Provide the [X, Y] coordinate of the cell's center where the given text is located.  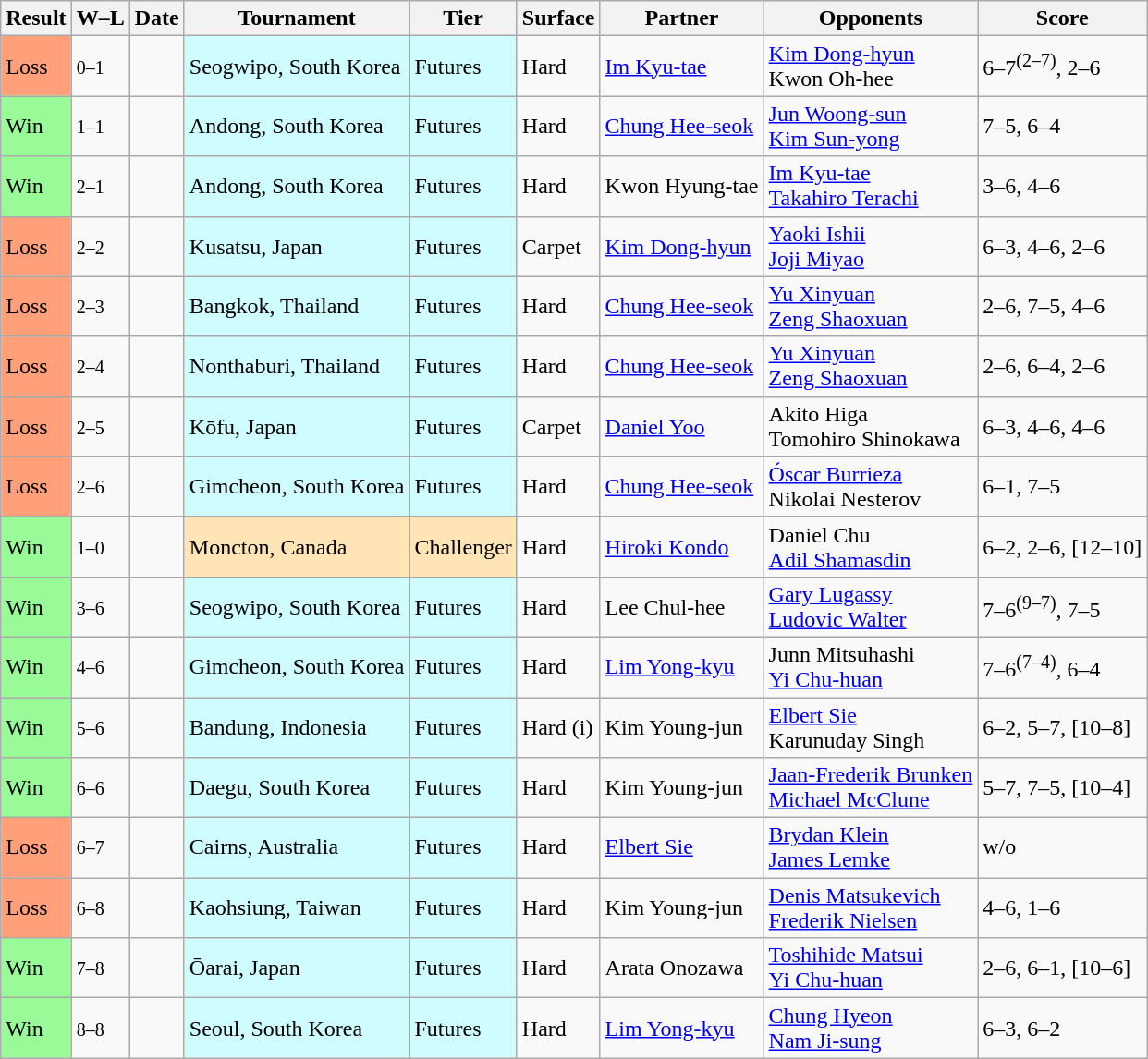
Akito Higa Tomohiro Shinokawa [871, 427]
Date [157, 18]
6–7(2–7), 2–6 [1063, 67]
7–5, 6–4 [1063, 126]
6–2, 2–6, [12–10] [1063, 547]
6–3, 4–6, 2–6 [1063, 246]
6–1, 7–5 [1063, 486]
Tournament [297, 18]
Daniel Chu Adil Shamasdin [871, 547]
5–7, 7–5, [10–4] [1063, 787]
Cairns, Australia [297, 848]
6–3, 4–6, 4–6 [1063, 427]
6–7 [100, 848]
Ōarai, Japan [297, 968]
Seoul, South Korea [297, 1028]
6–8 [100, 907]
6–2, 5–7, [10–8] [1063, 726]
Hiroki Kondo [682, 547]
2–6, 7–5, 4–6 [1063, 307]
Kusatsu, Japan [297, 246]
2–6 [100, 486]
Toshihide Matsui Yi Chu-huan [871, 968]
8–8 [100, 1028]
Hard (i) [558, 726]
Tier [463, 18]
2–2 [100, 246]
Chung Hyeon Nam Ji-sung [871, 1028]
2–5 [100, 427]
Elbert Sie Karunuday Singh [871, 726]
Denis Matsukevich Frederik Nielsen [871, 907]
Bandung, Indonesia [297, 726]
Opponents [871, 18]
Jun Woong-sun Kim Sun-yong [871, 126]
Result [36, 18]
Kim Dong-hyun Kwon Oh-hee [871, 67]
Brydan Klein James Lemke [871, 848]
Yaoki Ishii Joji Miyao [871, 246]
Im Kyu-tae Takahiro Terachi [871, 187]
Surface [558, 18]
4–6, 1–6 [1063, 907]
Elbert Sie [682, 848]
5–6 [100, 726]
Daniel Yoo [682, 427]
7–8 [100, 968]
2–6, 6–4, 2–6 [1063, 366]
Daegu, South Korea [297, 787]
1–0 [100, 547]
Lee Chul-hee [682, 606]
Gary Lugassy Ludovic Walter [871, 606]
Kaohsiung, Taiwan [297, 907]
6–6 [100, 787]
Arata Onozawa [682, 968]
Challenger [463, 547]
Kim Dong-hyun [682, 246]
Jaan-Frederik Brunken Michael McClune [871, 787]
6–3, 6–2 [1063, 1028]
2–4 [100, 366]
Óscar Burrieza Nikolai Nesterov [871, 486]
7–6(7–4), 6–4 [1063, 667]
2–1 [100, 187]
Partner [682, 18]
Nonthaburi, Thailand [297, 366]
w/o [1063, 848]
Junn Mitsuhashi Yi Chu-huan [871, 667]
Bangkok, Thailand [297, 307]
Kōfu, Japan [297, 427]
2–6, 6–1, [10–6] [1063, 968]
3–6 [100, 606]
2–3 [100, 307]
0–1 [100, 67]
W–L [100, 18]
Moncton, Canada [297, 547]
4–6 [100, 667]
3–6, 4–6 [1063, 187]
7–6(9–7), 7–5 [1063, 606]
1–1 [100, 126]
Score [1063, 18]
Kwon Hyung-tae [682, 187]
Im Kyu-tae [682, 67]
